Search for the cell housing the specified text and yield its [x, y] center coordinate. 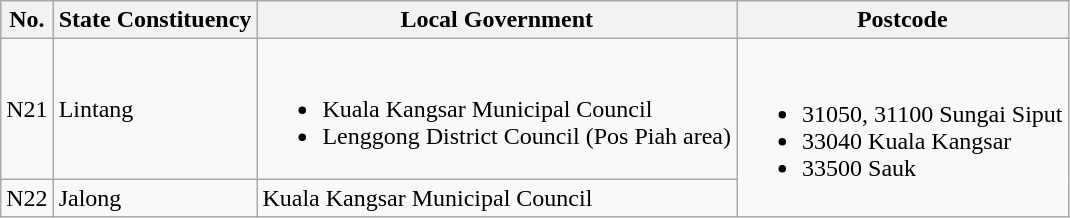
Jalong [155, 198]
31050, 31100 Sungai Siput33040 Kuala Kangsar33500 Sauk [903, 128]
Postcode [903, 20]
Lintang [155, 109]
N21 [27, 109]
Kuala Kangsar Municipal Council [497, 198]
State Constituency [155, 20]
Local Government [497, 20]
Kuala Kangsar Municipal CouncilLenggong District Council (Pos Piah area) [497, 109]
No. [27, 20]
N22 [27, 198]
